Pinpoint the cell where the given text exists, returning its [x, y] midpoint coordinate. 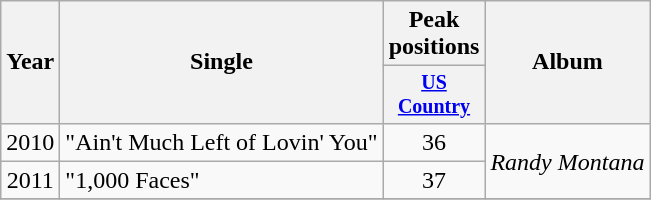
"Ain't Much Left of Lovin' You" [222, 142]
Randy Montana [568, 161]
US Country [434, 94]
"1,000 Faces" [222, 180]
2010 [30, 142]
37 [434, 180]
Peak positions [434, 34]
Single [222, 62]
Album [568, 62]
2011 [30, 180]
36 [434, 142]
Year [30, 62]
